Extract the (X, Y) coordinate from the center of the cell holding the provided text.  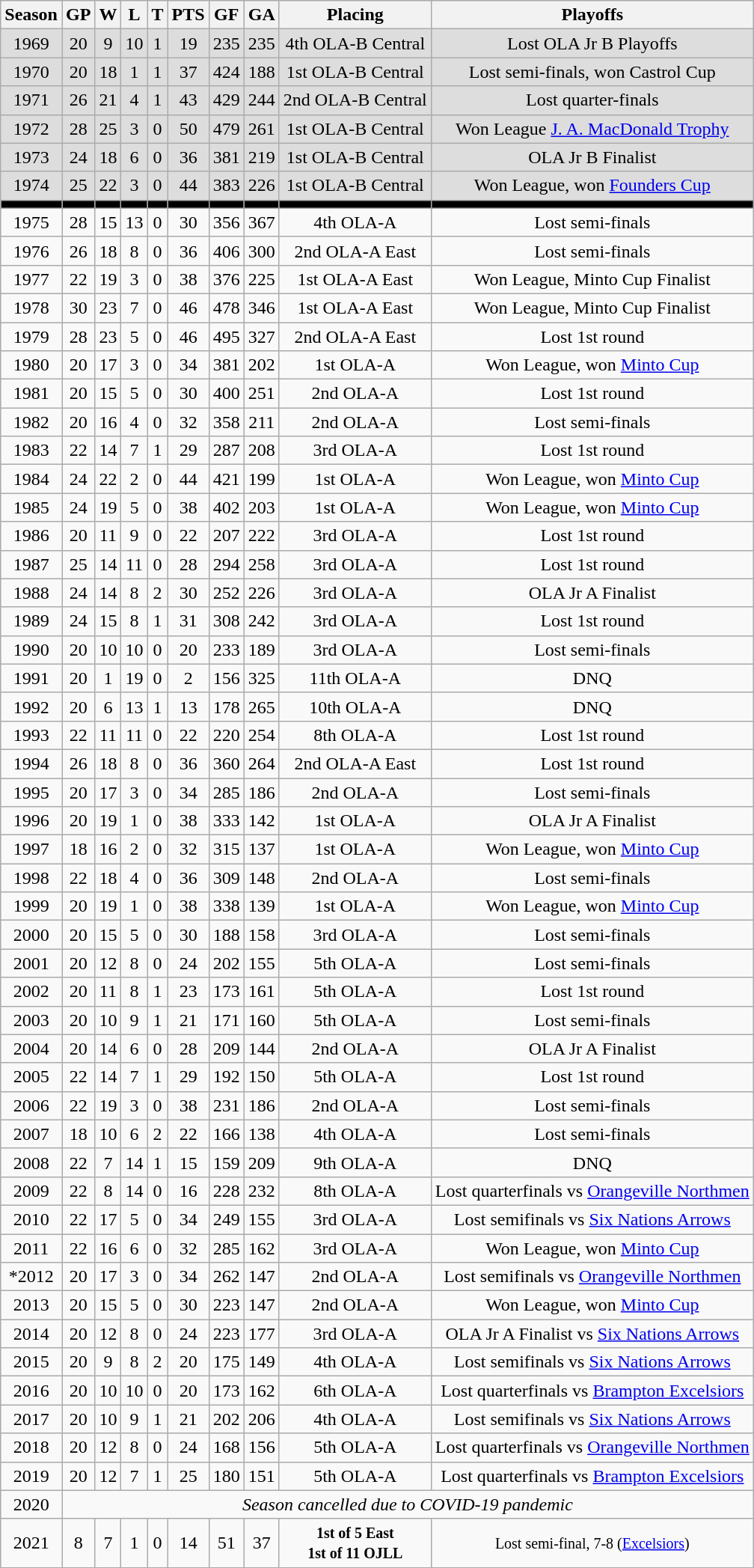
2006 (31, 1105)
1993 (31, 735)
Season cancelled due to COVID-19 pandemic (407, 1504)
Lost semifinals vs Orangeville Northmen (592, 1277)
T (157, 15)
225 (262, 279)
252 (226, 593)
2000 (31, 935)
207 (226, 536)
402 (226, 507)
1986 (31, 536)
360 (226, 763)
149 (262, 1362)
219 (262, 157)
424 (226, 72)
1995 (31, 793)
189 (262, 650)
358 (226, 422)
346 (262, 308)
2010 (31, 1219)
138 (262, 1134)
6th OLA-A (355, 1391)
2008 (31, 1162)
2015 (31, 1362)
222 (262, 536)
GF (226, 15)
309 (226, 878)
2004 (31, 1049)
171 (226, 1020)
2013 (31, 1305)
159 (226, 1162)
1988 (31, 593)
2017 (31, 1419)
338 (226, 906)
265 (262, 707)
1976 (31, 251)
192 (226, 1077)
10th OLA-A (355, 707)
325 (262, 678)
177 (262, 1334)
315 (226, 849)
406 (226, 251)
220 (226, 735)
1981 (31, 394)
Won League J. A. MacDonald Trophy (592, 129)
1979 (31, 336)
1987 (31, 564)
1984 (31, 479)
148 (262, 878)
479 (226, 129)
1980 (31, 365)
OLA Jr B Finalist (592, 157)
1st of 5 East1st of 11 OJLL (355, 1543)
294 (226, 564)
429 (226, 100)
9th OLA-A (355, 1162)
383 (226, 186)
31 (188, 621)
2009 (31, 1191)
1985 (31, 507)
144 (262, 1049)
139 (262, 906)
206 (262, 1419)
421 (226, 479)
1973 (31, 157)
151 (262, 1476)
142 (262, 821)
2020 (31, 1504)
211 (262, 422)
1990 (31, 650)
Lost quarter-finals (592, 100)
233 (226, 650)
264 (262, 763)
OLA Jr A Finalist vs Six Nations Arrows (592, 1334)
160 (262, 1020)
1978 (31, 308)
2005 (31, 1077)
1989 (31, 621)
478 (226, 308)
1999 (31, 906)
208 (262, 451)
1971 (31, 100)
242 (262, 621)
244 (262, 100)
GA (262, 15)
161 (262, 992)
L (135, 15)
2002 (31, 992)
Season (31, 15)
327 (262, 336)
2001 (31, 963)
Placing (355, 15)
*2012 (31, 1277)
261 (262, 129)
1983 (31, 451)
2016 (31, 1391)
1974 (31, 186)
308 (226, 621)
367 (262, 222)
168 (226, 1447)
1975 (31, 222)
158 (262, 935)
Playoffs (592, 15)
258 (262, 564)
W (108, 15)
228 (226, 1191)
287 (226, 451)
51 (226, 1543)
495 (226, 336)
2003 (31, 1020)
180 (226, 1476)
Lost OLA Jr B Playoffs (592, 43)
1972 (31, 129)
1977 (31, 279)
199 (262, 479)
1982 (31, 422)
2007 (31, 1134)
1998 (31, 878)
254 (262, 735)
2019 (31, 1476)
231 (226, 1105)
50 (188, 129)
166 (226, 1134)
43 (188, 100)
356 (226, 222)
2011 (31, 1248)
2014 (31, 1334)
1992 (31, 707)
376 (226, 279)
1969 (31, 43)
1991 (31, 678)
203 (262, 507)
2021 (31, 1543)
2018 (31, 1447)
GP (78, 15)
175 (226, 1362)
11th OLA-A (355, 678)
249 (226, 1219)
178 (226, 707)
137 (262, 849)
2nd OLA-B Central (355, 100)
1994 (31, 763)
232 (262, 1191)
333 (226, 821)
400 (226, 394)
Lost semi-final, 7-8 (Excelsiors) (592, 1543)
Won League, won Founders Cup (592, 186)
262 (226, 1277)
1997 (31, 849)
4th OLA-B Central (355, 43)
1970 (31, 72)
300 (262, 251)
251 (262, 394)
Lost semi-finals, won Castrol Cup (592, 72)
1996 (31, 821)
150 (262, 1077)
PTS (188, 15)
